Find where the given text appears and provide that cell's center as (x, y) coordinate. 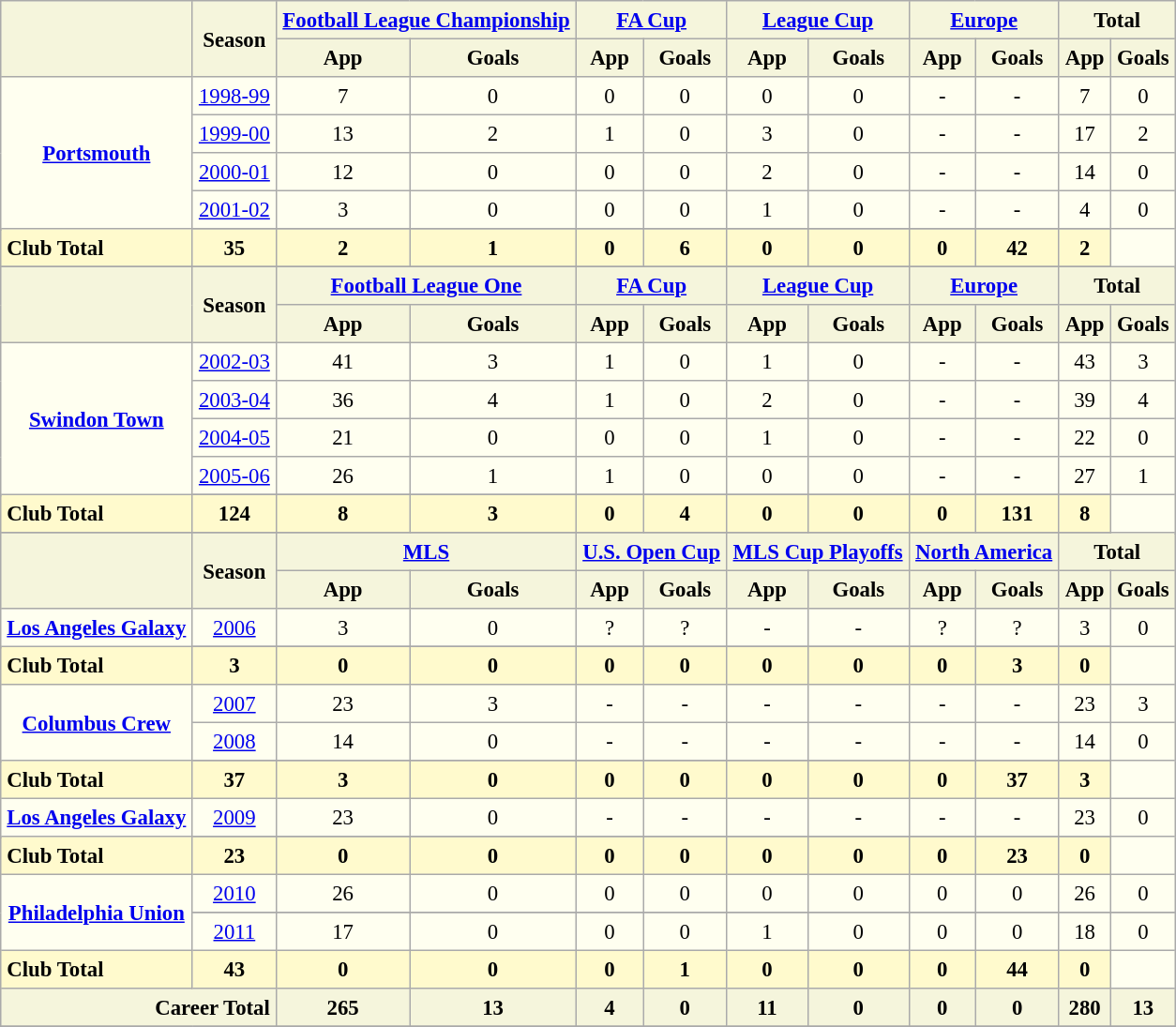
6 (685, 248)
280 (1084, 1007)
2008 (234, 741)
36 (343, 400)
Career Total (139, 1007)
21 (343, 437)
MLS Cup Playoffs (818, 551)
131 (1017, 513)
265 (343, 1007)
35 (234, 248)
North America (984, 551)
11 (767, 1007)
124 (234, 513)
Columbus Crew (98, 722)
2006 (234, 627)
42 (1017, 248)
Portsmouth (98, 153)
Philadelphia Union (98, 912)
2000-01 (234, 172)
44 (1017, 969)
2004-05 (234, 437)
2003-04 (234, 400)
U.S. Open Cup (651, 551)
22 (1084, 437)
39 (1084, 400)
1998-99 (234, 96)
2007 (234, 703)
Swindon Town (98, 418)
2009 (234, 817)
2011 (234, 931)
Football League Championship (427, 20)
1999-00 (234, 133)
41 (343, 361)
2010 (234, 893)
2005-06 (234, 476)
2001-02 (234, 209)
27 (1084, 476)
MLS (427, 551)
Football League One (427, 285)
12 (343, 172)
18 (1084, 931)
2002-03 (234, 361)
